For the text-containing cell, return its midpoint in (x, y) coordinate format. 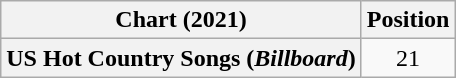
Position (408, 20)
21 (408, 58)
Chart (2021) (181, 20)
US Hot Country Songs (Billboard) (181, 58)
